Return the (X, Y) coordinate for the center point of the cell that contains the specified text.  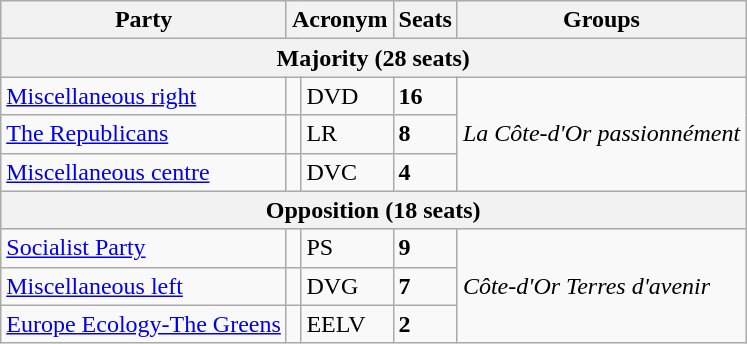
PS (347, 248)
The Republicans (144, 134)
Socialist Party (144, 248)
Party (144, 20)
DVC (347, 172)
Groups (601, 20)
Europe Ecology-The Greens (144, 324)
7 (425, 286)
2 (425, 324)
Seats (425, 20)
EELV (347, 324)
LR (347, 134)
4 (425, 172)
Miscellaneous right (144, 96)
Majority (28 seats) (374, 58)
Miscellaneous left (144, 286)
DVG (347, 286)
Miscellaneous centre (144, 172)
Opposition (18 seats) (374, 210)
Acronym (340, 20)
DVD (347, 96)
8 (425, 134)
Côte-d'Or Terres d'avenir (601, 286)
La Côte-d'Or passionnément (601, 134)
9 (425, 248)
16 (425, 96)
